Capture the cell that displays the provided text and extract its (x, y) central coordinate. 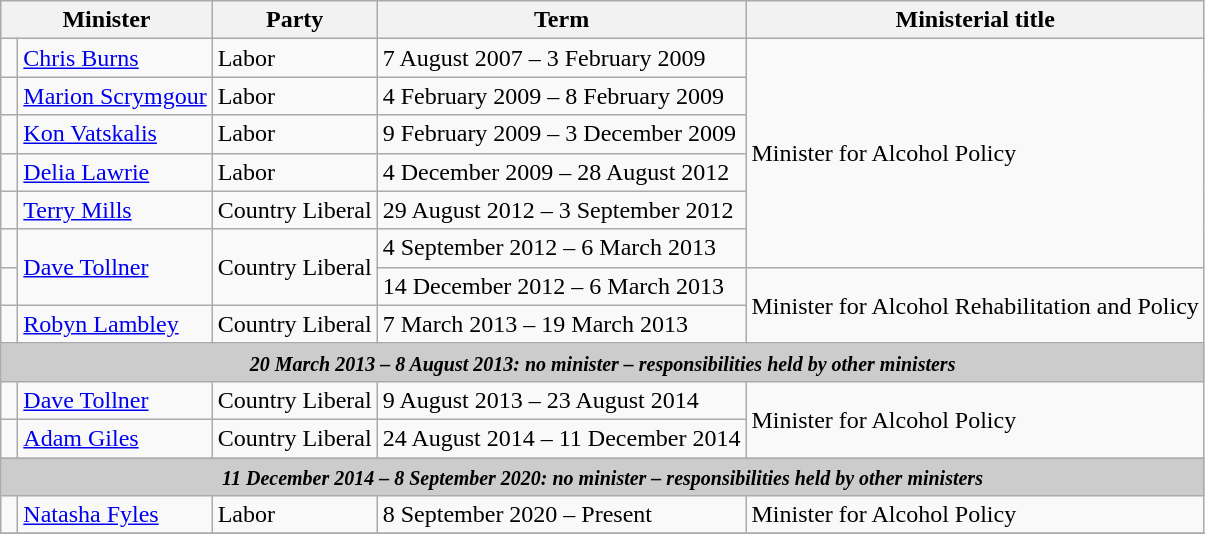
24 August 2014 – 11 December 2014 (562, 438)
9 August 2013 – 23 August 2014 (562, 400)
Marion Scrymgour (115, 96)
Term (562, 20)
Terry Mills (115, 210)
4 December 2009 – 28 August 2012 (562, 172)
Minister (106, 20)
20 March 2013 – 8 August 2013: no minister – responsibilities held by other ministers (603, 362)
29 August 2012 – 3 September 2012 (562, 210)
Minister for Alcohol Rehabilitation and Policy (975, 305)
Party (294, 20)
Chris Burns (115, 58)
9 February 2009 – 3 December 2009 (562, 134)
Robyn Lambley (115, 324)
7 August 2007 – 3 February 2009 (562, 58)
4 September 2012 – 6 March 2013 (562, 248)
Kon Vatskalis (115, 134)
8 September 2020 – Present (562, 515)
7 March 2013 – 19 March 2013 (562, 324)
Ministerial title (975, 20)
11 December 2014 – 8 September 2020: no minister – responsibilities held by other ministers (603, 477)
Delia Lawrie (115, 172)
14 December 2012 – 6 March 2013 (562, 286)
Adam Giles (115, 438)
Natasha Fyles (115, 515)
4 February 2009 – 8 February 2009 (562, 96)
